Provide the (X, Y) coordinate of the cell's center where the given text is located.  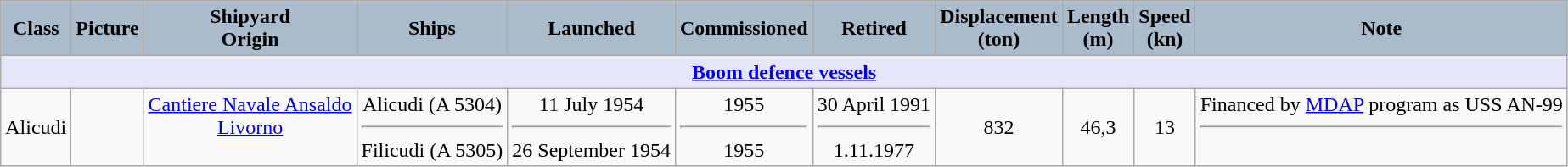
Note (1381, 29)
11 July 195426 September 1954 (592, 127)
ShipyardOrigin (250, 29)
Displacement(ton) (999, 29)
Picture (107, 29)
Class (36, 29)
832 (999, 127)
46,3 (1098, 127)
19551955 (744, 127)
30 April 19911.11.1977 (874, 127)
Alicudi (36, 127)
Boom defence vessels (784, 72)
Commissioned (744, 29)
Retired (874, 29)
Ships (432, 29)
Alicudi (A 5304) Filicudi (A 5305) (432, 127)
Financed by MDAP program as USS AN-99 (1381, 127)
Cantiere Navale AnsaldoLivorno (250, 127)
13 (1165, 127)
Speed(kn) (1165, 29)
Launched (592, 29)
Length(m) (1098, 29)
